Find where the given text appears and provide that cell's center as [x, y] coordinate. 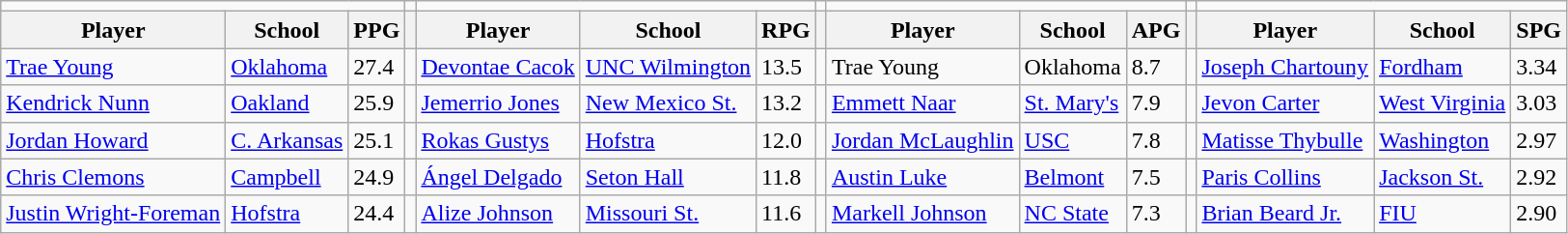
Justin Wright-Foreman [114, 214]
USC [1073, 140]
Jordan Howard [114, 140]
Rokas Gustys [498, 140]
Seton Hall [668, 177]
Austin Luke [922, 177]
PPG [376, 30]
Jackson St. [1443, 177]
UNC Wilmington [668, 67]
C. Arkansas [288, 140]
2.92 [1539, 177]
Brian Beard Jr. [1285, 214]
West Virginia [1443, 103]
Kendrick Nunn [114, 103]
Campbell [288, 177]
Missouri St. [668, 214]
13.2 [786, 103]
Devontae Cacok [498, 67]
SPG [1539, 30]
11.8 [786, 177]
Jordan McLaughlin [922, 140]
St. Mary's [1073, 103]
2.90 [1539, 214]
27.4 [376, 67]
NC State [1073, 214]
Paris Collins [1285, 177]
New Mexico St. [668, 103]
25.1 [376, 140]
Oakland [288, 103]
7.8 [1156, 140]
Washington [1443, 140]
24.4 [376, 214]
Fordham [1443, 67]
FIU [1443, 214]
7.3 [1156, 214]
Alize Johnson [498, 214]
12.0 [786, 140]
7.9 [1156, 103]
Joseph Chartouny [1285, 67]
Jevon Carter [1285, 103]
24.9 [376, 177]
Jemerrio Jones [498, 103]
Belmont [1073, 177]
2.97 [1539, 140]
11.6 [786, 214]
25.9 [376, 103]
8.7 [1156, 67]
3.03 [1539, 103]
3.34 [1539, 67]
Chris Clemons [114, 177]
Emmett Naar [922, 103]
Ángel Delgado [498, 177]
RPG [786, 30]
13.5 [786, 67]
Matisse Thybulle [1285, 140]
7.5 [1156, 177]
APG [1156, 30]
Markell Johnson [922, 214]
